Find where the given text appears and provide that cell's center as [x, y] coordinate. 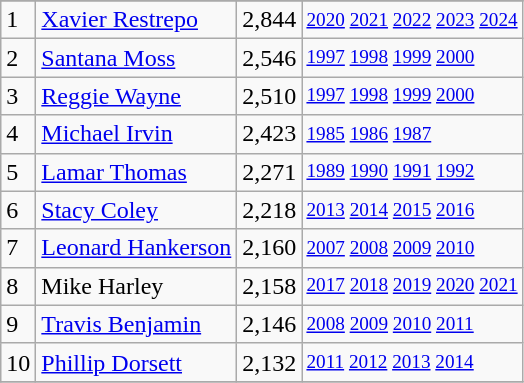
3 [18, 96]
2 [18, 58]
8 [18, 286]
2,510 [270, 96]
7 [18, 248]
1 [18, 20]
2017 2018 2019 2020 2021 [412, 286]
2,546 [270, 58]
2,423 [270, 134]
2011 2012 2013 2014 [412, 362]
Travis Benjamin [136, 324]
2,844 [270, 20]
Leonard Hankerson [136, 248]
6 [18, 210]
2,218 [270, 210]
Lamar Thomas [136, 172]
2,146 [270, 324]
Santana Moss [136, 58]
Michael Irvin [136, 134]
2,158 [270, 286]
2008 2009 2010 2011 [412, 324]
Reggie Wayne [136, 96]
5 [18, 172]
2,132 [270, 362]
2,271 [270, 172]
2007 2008 2009 2010 [412, 248]
4 [18, 134]
Stacy Coley [136, 210]
2013 2014 2015 2016 [412, 210]
1985 1986 1987 [412, 134]
9 [18, 324]
Phillip Dorsett [136, 362]
Xavier Restrepo [136, 20]
2,160 [270, 248]
1989 1990 1991 1992 [412, 172]
Mike Harley [136, 286]
10 [18, 362]
2020 2021 2022 2023 2024 [412, 20]
